Find where the given text appears and provide that cell's center as (X, Y) coordinate. 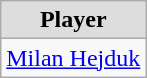
Milan Hejduk (74, 58)
Player (74, 20)
